Return [X, Y] of the center of cell containing provided text 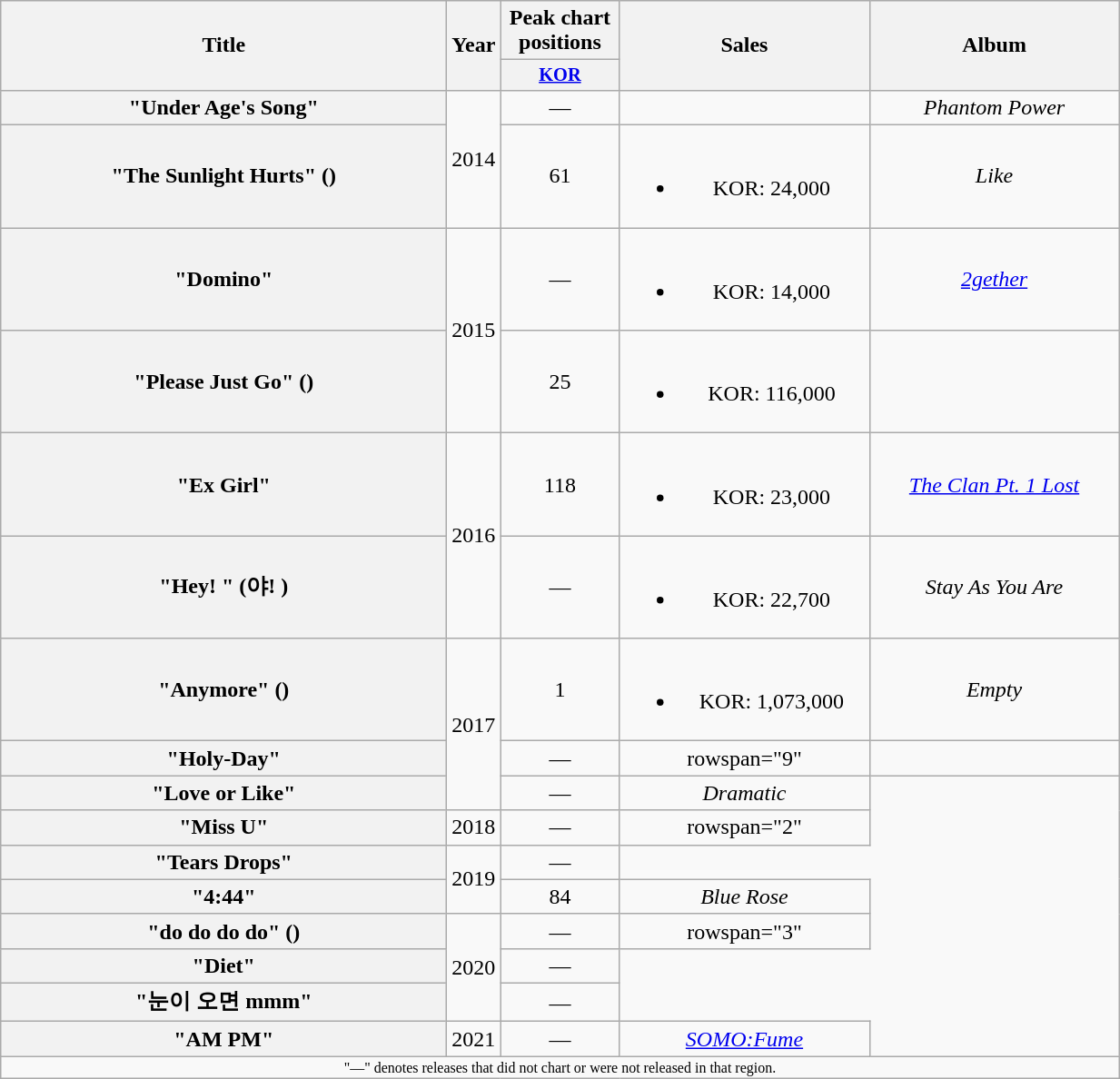
KOR: 23,000 [745, 485]
2015 [474, 331]
2016 [474, 536]
KOR: 24,000 [745, 176]
"Under Age's Song" [223, 107]
2021 [474, 1039]
rowspan="2" [745, 827]
"Love or Like" [223, 793]
"The Sunlight Hurts" () [223, 176]
Year [474, 45]
"눈이 오면 mmm" [223, 1003]
61 [560, 176]
2gether [994, 280]
1 [560, 690]
"Tears Drops" [223, 862]
Dramatic [745, 793]
"Miss U" [223, 827]
Like [994, 176]
"Anymore" () [223, 690]
Peak chart positions [560, 31]
KOR: 22,700 [745, 587]
rowspan="9" [745, 758]
2014 [474, 158]
Album [994, 45]
2019 [474, 879]
"4:44" [223, 896]
118 [560, 485]
rowspan="3" [745, 931]
"Hey! " (야! ) [223, 587]
"Ex Girl" [223, 485]
"Domino" [223, 280]
Empty [994, 690]
KOR: 116,000 [745, 381]
SOMO:Fume [745, 1039]
Sales [745, 45]
25 [560, 381]
Phantom Power [994, 107]
"AM PM" [223, 1039]
"Holy-Day" [223, 758]
"Diet" [223, 965]
"Please Just Go" () [223, 381]
KOR: 1,073,000 [745, 690]
KOR [560, 75]
"do do do do" () [223, 931]
2017 [474, 725]
Stay As You Are [994, 587]
The Clan Pt. 1 Lost [994, 485]
Title [223, 45]
Blue Rose [745, 896]
2018 [474, 827]
2020 [474, 968]
"—" denotes releases that did not chart or were not released in that region. [560, 1067]
84 [560, 896]
KOR: 14,000 [745, 280]
